Pinpoint the cell where the given text exists, returning its (X, Y) midpoint coordinate. 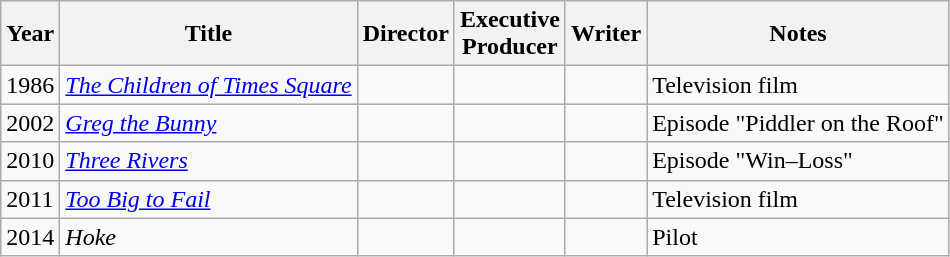
Writer (606, 34)
2002 (30, 123)
Pilot (798, 237)
Year (30, 34)
Director (406, 34)
2014 (30, 237)
Episode "Piddler on the Roof" (798, 123)
ExecutiveProducer (510, 34)
Greg the Bunny (208, 123)
Hoke (208, 237)
1986 (30, 85)
Title (208, 34)
Notes (798, 34)
The Children of Times Square (208, 85)
Three Rivers (208, 161)
2011 (30, 199)
Too Big to Fail (208, 199)
Episode "Win–Loss" (798, 161)
2010 (30, 161)
